Locate the cell with the specified text and output its (X, Y) center coordinate. 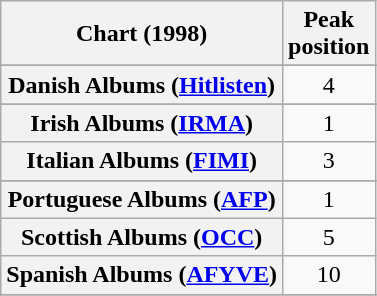
Danish Albums (Hitlisten) (142, 85)
Scottish Albums (OCC) (142, 237)
Portuguese Albums (AFP) (142, 199)
4 (329, 85)
5 (329, 237)
Irish Albums (IRMA) (142, 123)
Chart (1998) (142, 34)
Spanish Albums (AFYVE) (142, 275)
10 (329, 275)
Peakposition (329, 34)
Italian Albums (FIMI) (142, 161)
3 (329, 161)
